Detect which cell encompasses the target text, then output its (x, y) center coordinate. 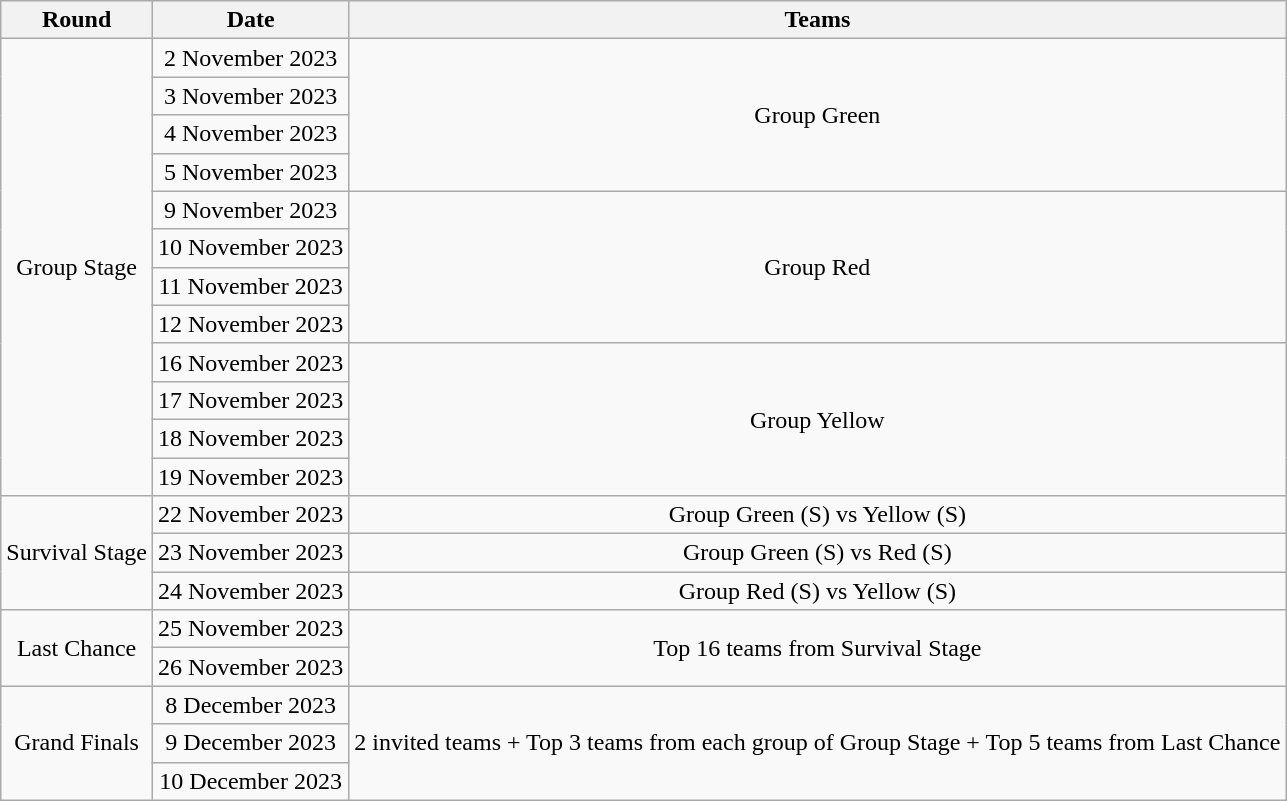
Group Green (S) vs Yellow (S) (818, 515)
Group Green (S) vs Red (S) (818, 553)
Group Stage (77, 268)
10 December 2023 (250, 781)
Group Red (S) vs Yellow (S) (818, 591)
17 November 2023 (250, 400)
12 November 2023 (250, 324)
5 November 2023 (250, 172)
19 November 2023 (250, 477)
23 November 2023 (250, 553)
Group Green (818, 115)
Last Chance (77, 648)
25 November 2023 (250, 629)
Date (250, 20)
Teams (818, 20)
18 November 2023 (250, 438)
Grand Finals (77, 743)
22 November 2023 (250, 515)
4 November 2023 (250, 134)
Survival Stage (77, 553)
9 November 2023 (250, 210)
3 November 2023 (250, 96)
24 November 2023 (250, 591)
Group Red (818, 267)
Top 16 teams from Survival Stage (818, 648)
2 November 2023 (250, 58)
2 invited teams + Top 3 teams from each group of Group Stage + Top 5 teams from Last Chance (818, 743)
Group Yellow (818, 419)
11 November 2023 (250, 286)
26 November 2023 (250, 667)
10 November 2023 (250, 248)
16 November 2023 (250, 362)
8 December 2023 (250, 705)
Round (77, 20)
9 December 2023 (250, 743)
